Find where the given text appears and provide that cell's center as (x, y) coordinate. 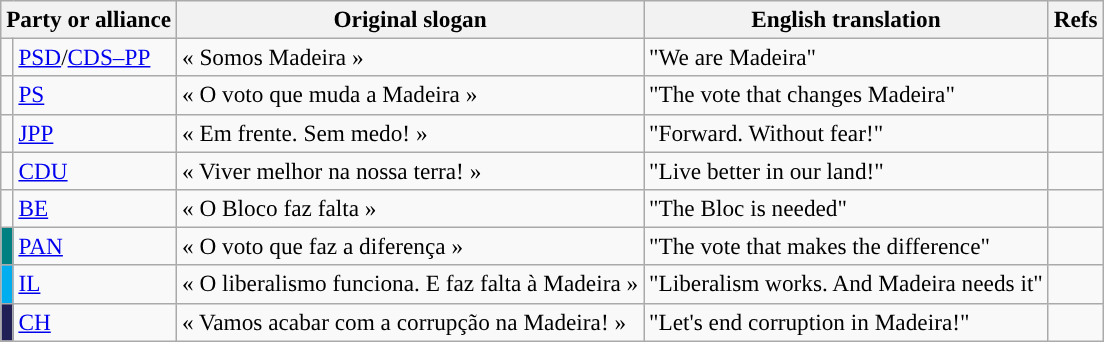
PAN (95, 246)
« O voto que faz a diferença » (410, 246)
"Live better in our land!" (846, 170)
"Liberalism works. And Madeira needs it" (846, 284)
CDU (95, 170)
"Forward. Without fear!" (846, 133)
"The vote that changes Madeira" (846, 95)
« Viver melhor na nossa terra! » (410, 170)
BE (95, 208)
JPP (95, 133)
Original slogan (410, 19)
Refs (1076, 19)
PS (95, 95)
« O Bloco faz falta » (410, 208)
« Em frente. Sem medo! » (410, 133)
« O voto que muda a Madeira » (410, 95)
« Vamos acabar com a corrupção na Madeira! » (410, 322)
"The vote that makes the difference" (846, 246)
Party or alliance (89, 19)
"The Bloc is needed" (846, 208)
« O liberalismo funciona. E faz falta à Madeira » (410, 284)
PSD/CDS–PP (95, 57)
English translation (846, 19)
CH (95, 322)
IL (95, 284)
« Somos Madeira » (410, 57)
"Let's end corruption in Madeira!" (846, 322)
"We are Madeira" (846, 57)
